Search for the cell housing the specified text and yield its (x, y) center coordinate. 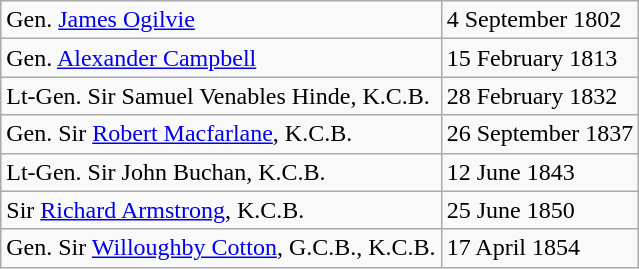
Sir Richard Armstrong, K.C.B. (221, 210)
Lt-Gen. Sir John Buchan, K.C.B. (221, 172)
Gen. Sir Willoughby Cotton, G.C.B., K.C.B. (221, 248)
Gen. James Ogilvie (221, 20)
4 September 1802 (540, 20)
25 June 1850 (540, 210)
28 February 1832 (540, 96)
Lt-Gen. Sir Samuel Venables Hinde, K.C.B. (221, 96)
Gen. Sir Robert Macfarlane, K.C.B. (221, 134)
12 June 1843 (540, 172)
15 February 1813 (540, 58)
17 April 1854 (540, 248)
26 September 1837 (540, 134)
Gen. Alexander Campbell (221, 58)
